Extract the [X, Y] coordinate from the center of the cell holding the provided text.  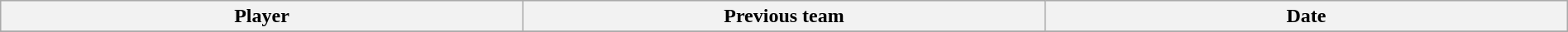
Previous team [784, 16]
Player [262, 16]
Date [1307, 16]
